Provide the (X, Y) coordinate of the cell's center where the given text is located.  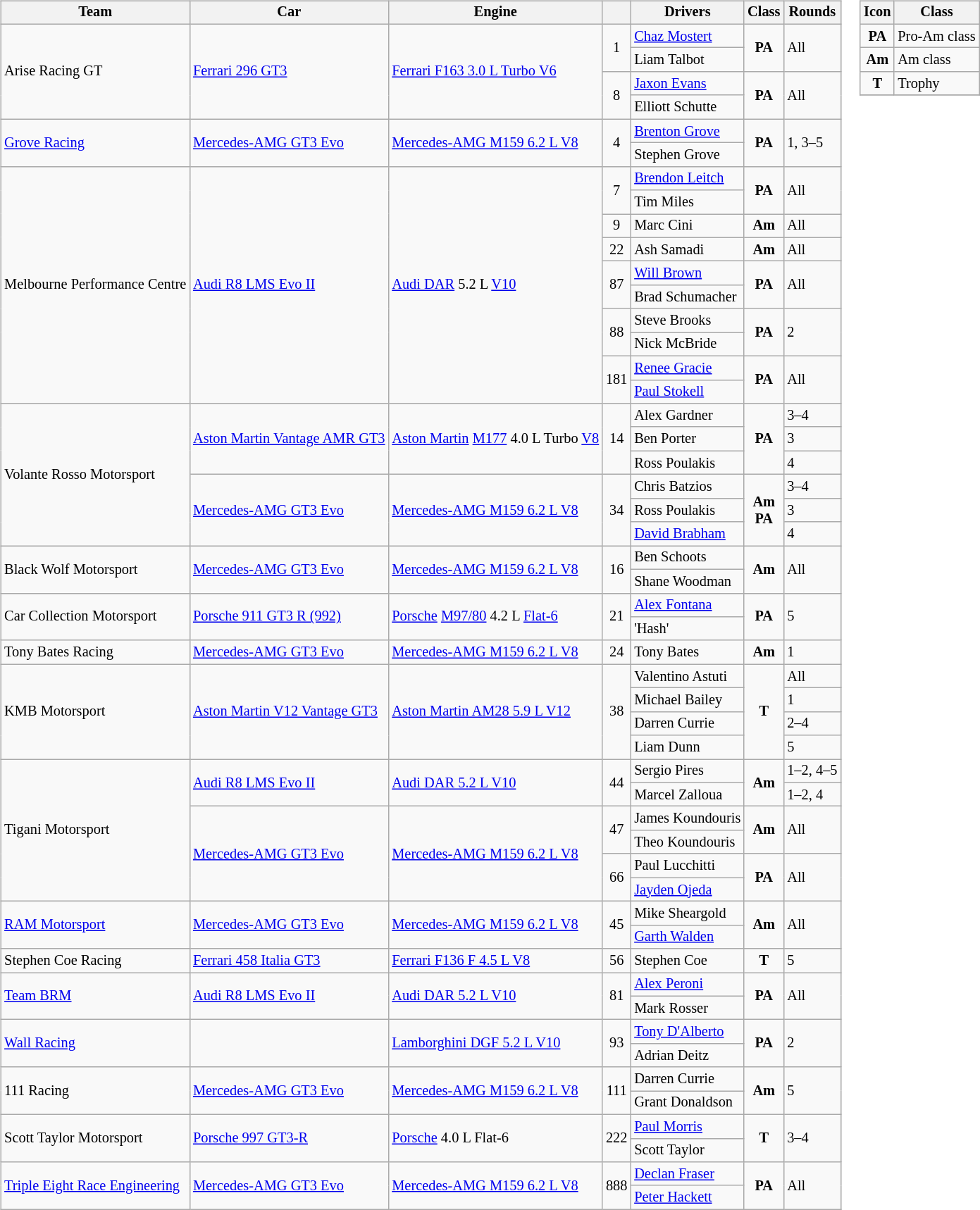
7 (616, 190)
Am class (936, 60)
RAM Motorsport (95, 925)
'Hash' (688, 629)
Paul Stokell (688, 392)
Lamborghini DGF 5.2 L V10 (495, 1044)
Alex Peroni (688, 985)
21 (616, 617)
1, 3–5 (812, 142)
Marcel Zalloua (688, 794)
111 Racing (95, 1090)
66 (616, 878)
Theo Koundouris (688, 842)
Liam Dunn (688, 747)
Porsche 997 GT3-R (289, 1138)
Trophy (936, 84)
Aston Martin V12 Vantage GT3 (289, 711)
888 (616, 1186)
David Brabham (688, 534)
Stephen Coe Racing (95, 961)
1–2, 4 (812, 794)
Declan Fraser (688, 1174)
24 (616, 652)
222 (616, 1138)
9 (616, 226)
Rounds (812, 13)
Triple Eight Race Engineering (95, 1186)
Team (95, 13)
Brad Schumacher (688, 297)
Ash Samadi (688, 249)
Tony D'Alberto (688, 1032)
Drivers (688, 13)
93 (616, 1044)
Liam Talbot (688, 60)
16 (616, 569)
Chris Batzios (688, 487)
Jaxon Evans (688, 84)
56 (616, 961)
Wall Racing (95, 1044)
Tony Bates Racing (95, 652)
Renee Gracie (688, 368)
Alex Gardner (688, 416)
45 (616, 925)
James Koundouris (688, 818)
47 (616, 830)
Adrian Deitz (688, 1056)
Garth Walden (688, 937)
Chaz Mostert (688, 36)
Team BRM (95, 996)
Tigani Motorsport (95, 830)
Am PA (764, 510)
Arise Racing GT (95, 72)
8 (616, 96)
1–2, 4–5 (812, 771)
Brendon Leitch (688, 178)
Grant Donaldson (688, 1103)
Porsche 4.0 L Flat-6 (495, 1138)
14 (616, 439)
Grove Racing (95, 142)
Marc Cini (688, 226)
Stephen Coe (688, 961)
Scott Taylor Motorsport (95, 1138)
44 (616, 783)
87 (616, 285)
Peter Hackett (688, 1197)
Ferrari F163 3.0 L Turbo V6 (495, 72)
81 (616, 996)
111 (616, 1090)
Steve Brooks (688, 320)
Ben Schoots (688, 558)
34 (616, 510)
Scott Taylor (688, 1150)
Will Brown (688, 273)
Melbourne Performance Centre (95, 285)
Mark Rosser (688, 1008)
Paul Morris (688, 1126)
Ben Porter (688, 439)
Elliott Schutte (688, 107)
Tim Miles (688, 202)
38 (616, 711)
Jayden Ojeda (688, 890)
Ferrari 296 GT3 (289, 72)
22 (616, 249)
Brenton Grove (688, 131)
Pro-Am class (936, 36)
Porsche 911 GT3 R (992) (289, 617)
Engine (495, 13)
Aston Martin AM28 5.9 L V12 (495, 711)
Porsche M97/80 4.2 L Flat-6 (495, 617)
Aston Martin M177 4.0 L Turbo V8 (495, 439)
Ferrari F136 F 4.5 L V8 (495, 961)
181 (616, 379)
Ferrari 458 Italia GT3 (289, 961)
Icon (877, 13)
Paul Lucchitti (688, 866)
Stephen Grove (688, 155)
Volante Rosso Motorsport (95, 475)
Aston Martin Vantage AMR GT3 (289, 439)
Car (289, 13)
Alex Fontana (688, 605)
Valentino Astuti (688, 676)
Tony Bates (688, 652)
2–4 (812, 723)
Michael Bailey (688, 700)
KMB Motorsport (95, 711)
Black Wolf Motorsport (95, 569)
Car Collection Motorsport (95, 617)
Nick McBride (688, 344)
Sergio Pires (688, 771)
Mike Sheargold (688, 913)
Shane Woodman (688, 581)
88 (616, 332)
